Determine the (X, Y) coordinate at the center of the cell enclosing the given text.  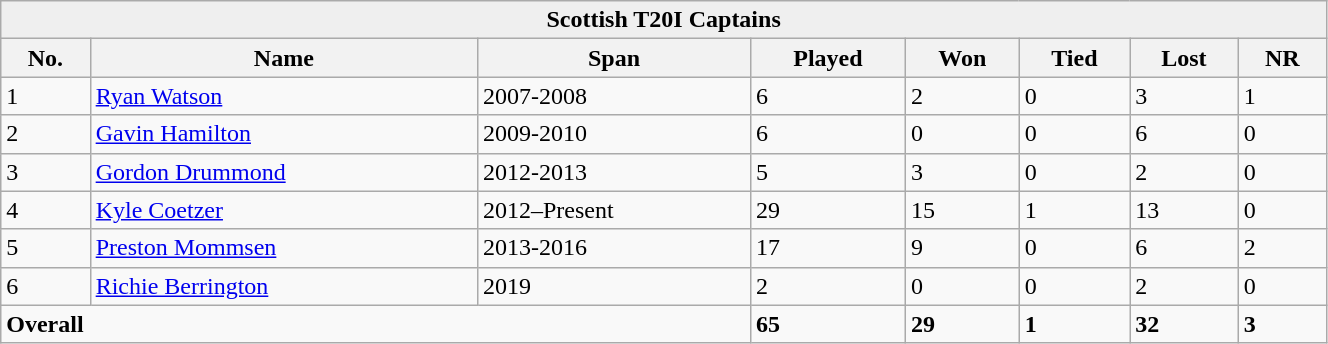
13 (1184, 210)
Tied (1074, 58)
2013-2016 (614, 248)
NR (1282, 58)
Gordon Drummond (284, 172)
2019 (614, 286)
65 (828, 324)
Overall (376, 324)
2009-2010 (614, 134)
Scottish T20I Captains (664, 20)
No. (46, 58)
Name (284, 58)
4 (46, 210)
Ryan Watson (284, 96)
Span (614, 58)
2012–Present (614, 210)
Gavin Hamilton (284, 134)
Preston Mommsen (284, 248)
2007-2008 (614, 96)
9 (962, 248)
15 (962, 210)
32 (1184, 324)
Lost (1184, 58)
2012-2013 (614, 172)
Richie Berrington (284, 286)
Kyle Coetzer (284, 210)
Played (828, 58)
Won (962, 58)
17 (828, 248)
